Determine the (X, Y) coordinate at the center of the cell enclosing the given text.  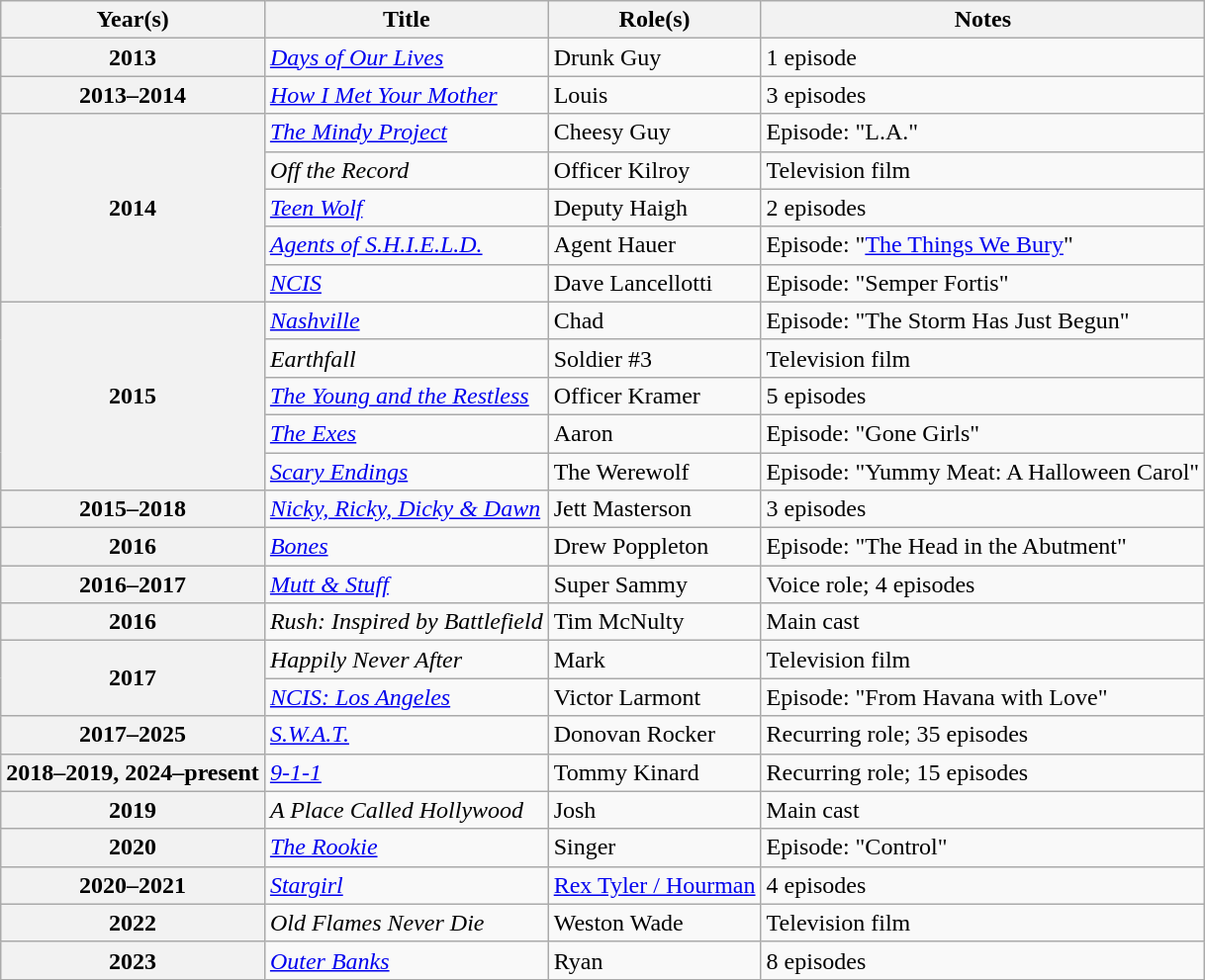
Voice role; 4 episodes (983, 584)
2017–2025 (133, 735)
Officer Kramer (655, 396)
Episode: "The Head in the Abutment" (983, 547)
Episode: "L.A." (983, 133)
Mark (655, 660)
Singer (655, 847)
Outer Banks (406, 960)
Soldier #3 (655, 358)
Rush: Inspired by Battlefield (406, 622)
Recurring role; 15 episodes (983, 772)
Deputy Haigh (655, 208)
Dave Lancellotti (655, 283)
Title (406, 20)
Nicky, Ricky, Dicky & Dawn (406, 509)
Nashville (406, 320)
NCIS: Los Angeles (406, 697)
How I Met Your Mother (406, 95)
Teen Wolf (406, 208)
Recurring role; 35 episodes (983, 735)
Mutt & Stuff (406, 584)
4 episodes (983, 885)
Victor Larmont (655, 697)
Episode: "Gone Girls" (983, 433)
9-1-1 (406, 772)
Earthfall (406, 358)
Ryan (655, 960)
2015 (133, 396)
Cheesy Guy (655, 133)
Episode: "Control" (983, 847)
Stargirl (406, 885)
Episode: "The Things We Bury" (983, 245)
2018–2019, 2024–present (133, 772)
2 episodes (983, 208)
Rex Tyler / Hourman (655, 885)
Agent Hauer (655, 245)
Bones (406, 547)
Officer Kilroy (655, 170)
2022 (133, 923)
2016–2017 (133, 584)
5 episodes (983, 396)
Scary Endings (406, 472)
Happily Never After (406, 660)
2013 (133, 57)
Tommy Kinard (655, 772)
Chad (655, 320)
Tim McNulty (655, 622)
The Mindy Project (406, 133)
The Rookie (406, 847)
S.W.A.T. (406, 735)
Aaron (655, 433)
Episode: "The Storm Has Just Begun" (983, 320)
Donovan Rocker (655, 735)
Jett Masterson (655, 509)
NCIS (406, 283)
Episode: "From Havana with Love" (983, 697)
2013–2014 (133, 95)
2019 (133, 810)
2014 (133, 208)
2017 (133, 678)
Old Flames Never Die (406, 923)
8 episodes (983, 960)
Drunk Guy (655, 57)
Off the Record (406, 170)
The Exes (406, 433)
Super Sammy (655, 584)
Episode: "Semper Fortis" (983, 283)
Role(s) (655, 20)
Louis (655, 95)
1 episode (983, 57)
Weston Wade (655, 923)
A Place Called Hollywood (406, 810)
Year(s) (133, 20)
The Werewolf (655, 472)
Days of Our Lives (406, 57)
Notes (983, 20)
Josh (655, 810)
2023 (133, 960)
2020 (133, 847)
Drew Poppleton (655, 547)
The Young and the Restless (406, 396)
Episode: "Yummy Meat: A Halloween Carol" (983, 472)
2020–2021 (133, 885)
2015–2018 (133, 509)
Agents of S.H.I.E.L.D. (406, 245)
